Output the [X, Y] coordinate of the center of the cell containing the given text.  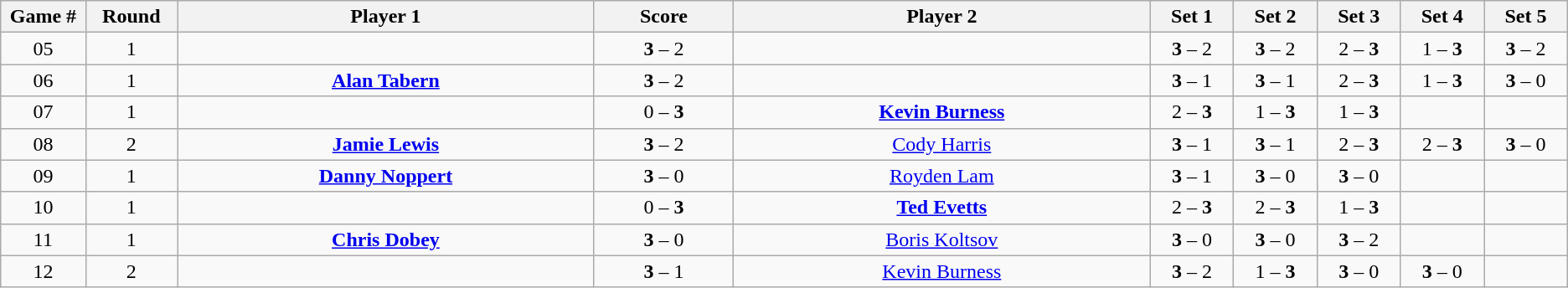
Danny Noppert [386, 176]
11 [44, 239]
Ted Evetts [941, 208]
Alan Tabern [386, 80]
Set 2 [1276, 17]
Set 1 [1192, 17]
08 [44, 144]
05 [44, 49]
09 [44, 176]
Round [131, 17]
Set 4 [1442, 17]
Set 3 [1359, 17]
Chris Dobey [386, 239]
Game # [44, 17]
Boris Koltsov [941, 239]
Set 5 [1526, 17]
Player 1 [386, 17]
Player 2 [941, 17]
10 [44, 208]
06 [44, 80]
Cody Harris [941, 144]
12 [44, 271]
07 [44, 112]
Royden Lam [941, 176]
Jamie Lewis [386, 144]
Score [663, 17]
